Search for the cell housing the specified text and yield its [X, Y] center coordinate. 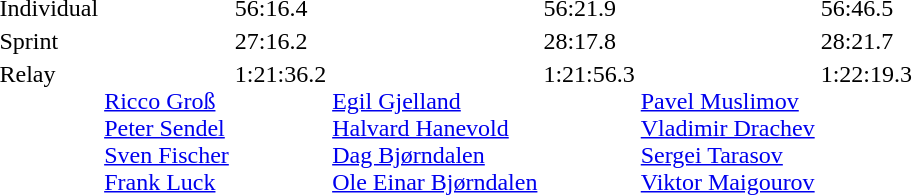
28:17.8 [589, 41]
27:16.2 [280, 41]
